For the text-containing cell, return its midpoint in [x, y] coordinate format. 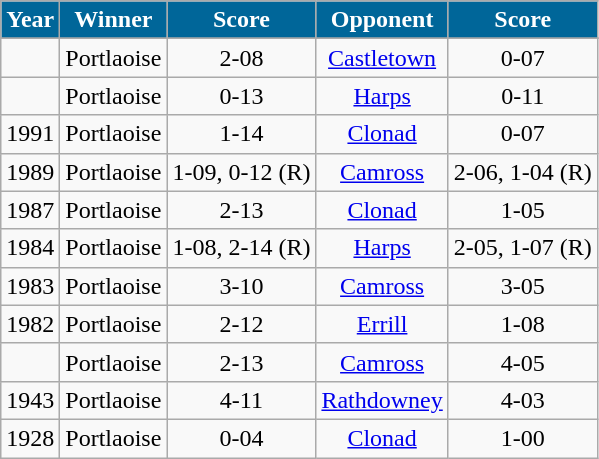
1982 [30, 324]
2-06, 1-04 (R) [522, 172]
Winner [114, 20]
Castletown [382, 58]
1-09, 0-12 (R) [242, 172]
1-14 [242, 134]
0-13 [242, 96]
1-08, 2-14 (R) [242, 248]
4-05 [522, 362]
Rathdowney [382, 400]
3-10 [242, 286]
1-00 [522, 438]
0-11 [522, 96]
1984 [30, 248]
2-12 [242, 324]
0-04 [242, 438]
1983 [30, 286]
1943 [30, 400]
1989 [30, 172]
2-05, 1-07 (R) [522, 248]
Opponent [382, 20]
1928 [30, 438]
Errill [382, 324]
Year [30, 20]
1991 [30, 134]
4-11 [242, 400]
1987 [30, 210]
1-08 [522, 324]
3-05 [522, 286]
2-08 [242, 58]
1-05 [522, 210]
4-03 [522, 400]
